Capture the cell that displays the provided text and extract its (X, Y) central coordinate. 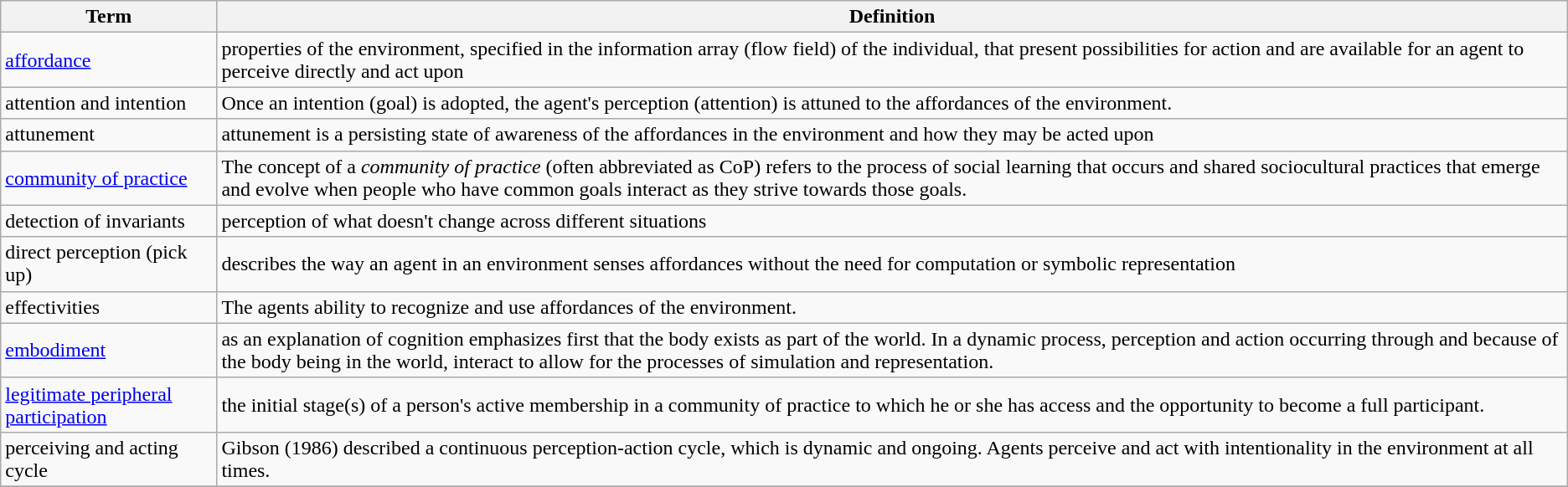
direct perception (pick up) (109, 264)
attunement is a persisting state of awareness of the affordances in the environment and how they may be acted upon (892, 135)
perceiving and acting cycle (109, 459)
embodiment (109, 350)
community of practice (109, 177)
attention and intention (109, 103)
detection of invariants (109, 221)
Definition (892, 17)
describes the way an agent in an environment senses affordances without the need for computation or symbolic representation (892, 264)
perception of what doesn't change across different situations (892, 221)
affordance (109, 60)
legitimate peripheral participation (109, 405)
The agents ability to recognize and use affordances of the environment. (892, 307)
effectivities (109, 307)
attunement (109, 135)
Once an intention (goal) is adopted, the agent's perception (attention) is attuned to the affordances of the environment. (892, 103)
Term (109, 17)
